Search for the cell housing the specified text and yield its [x, y] center coordinate. 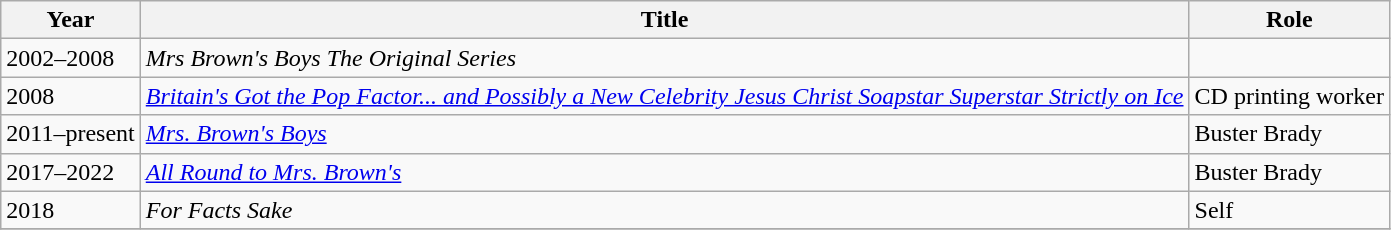
2002–2008 [70, 58]
CD printing worker [1289, 96]
Britain's Got the Pop Factor... and Possibly a New Celebrity Jesus Christ Soapstar Superstar Strictly on Ice [664, 96]
All Round to Mrs. Brown's [664, 172]
Year [70, 20]
Self [1289, 210]
Title [664, 20]
2018 [70, 210]
2017–2022 [70, 172]
Mrs. Brown's Boys [664, 134]
Mrs Brown's Boys The Original Series [664, 58]
Role [1289, 20]
2008 [70, 96]
For Facts Sake [664, 210]
2011–present [70, 134]
